Extract the [x, y] coordinate from the center of the cell holding the provided text.  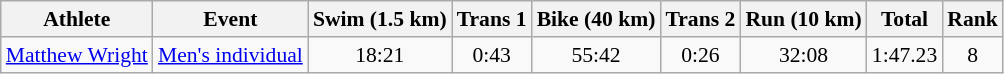
Trans 2 [700, 19]
Athlete [77, 19]
Trans 1 [492, 19]
Event [230, 19]
18:21 [380, 55]
55:42 [596, 55]
0:26 [700, 55]
32:08 [803, 55]
8 [972, 55]
Bike (40 km) [596, 19]
Swim (1.5 km) [380, 19]
Total [904, 19]
1:47.23 [904, 55]
Men's individual [230, 55]
Run (10 km) [803, 19]
0:43 [492, 55]
Rank [972, 19]
Matthew Wright [77, 55]
